Detect which cell encompasses the target text, then output its [x, y] center coordinate. 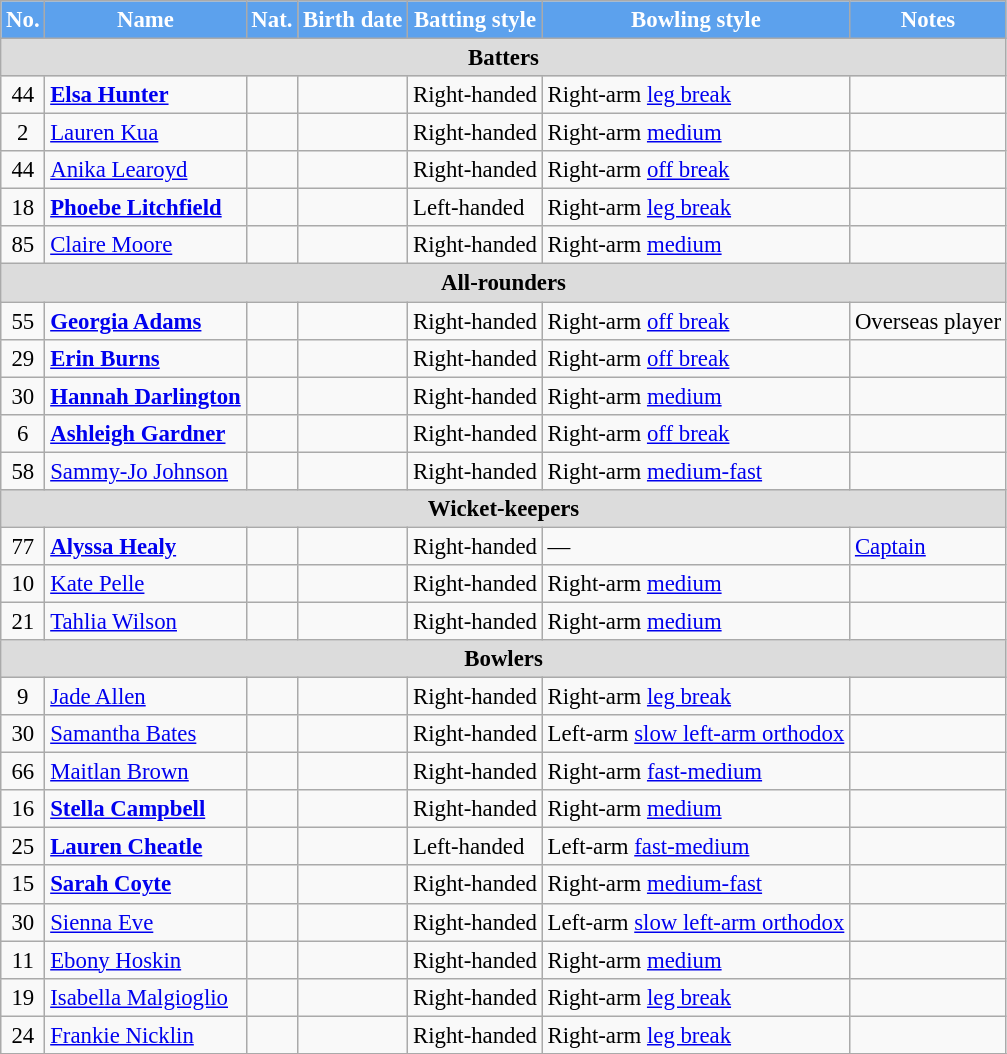
16 [23, 809]
Stella Campbell [146, 809]
Frankie Nicklin [146, 1035]
Alyssa Healy [146, 546]
— [696, 546]
Erin Burns [146, 358]
24 [23, 1035]
Maitlan Brown [146, 772]
85 [23, 245]
Batting style [476, 20]
21 [23, 621]
Ashleigh Gardner [146, 433]
29 [23, 358]
18 [23, 208]
Kate Pelle [146, 584]
Sammy-Jo Johnson [146, 471]
Georgia Adams [146, 321]
All-rounders [504, 283]
10 [23, 584]
55 [23, 321]
25 [23, 847]
Batters [504, 58]
Name [146, 20]
Tahlia Wilson [146, 621]
Claire Moore [146, 245]
Bowlers [504, 659]
Elsa Hunter [146, 95]
66 [23, 772]
Right-arm fast-medium [696, 772]
Left-arm fast-medium [696, 847]
Sarah Coyte [146, 885]
58 [23, 471]
Ebony Hoskin [146, 960]
Lauren Cheatle [146, 847]
Birth date [353, 20]
Nat. [272, 20]
Isabella Malgioglio [146, 997]
Lauren Kua [146, 133]
6 [23, 433]
15 [23, 885]
Hannah Darlington [146, 396]
Wicket-keepers [504, 509]
9 [23, 697]
2 [23, 133]
19 [23, 997]
11 [23, 960]
Notes [928, 20]
Sienna Eve [146, 922]
Anika Learoyd [146, 170]
Samantha Bates [146, 734]
Bowling style [696, 20]
Phoebe Litchfield [146, 208]
77 [23, 546]
No. [23, 20]
Overseas player [928, 321]
Captain [928, 546]
Jade Allen [146, 697]
